Return the [x, y] coordinate for the center point of the cell that contains the specified text.  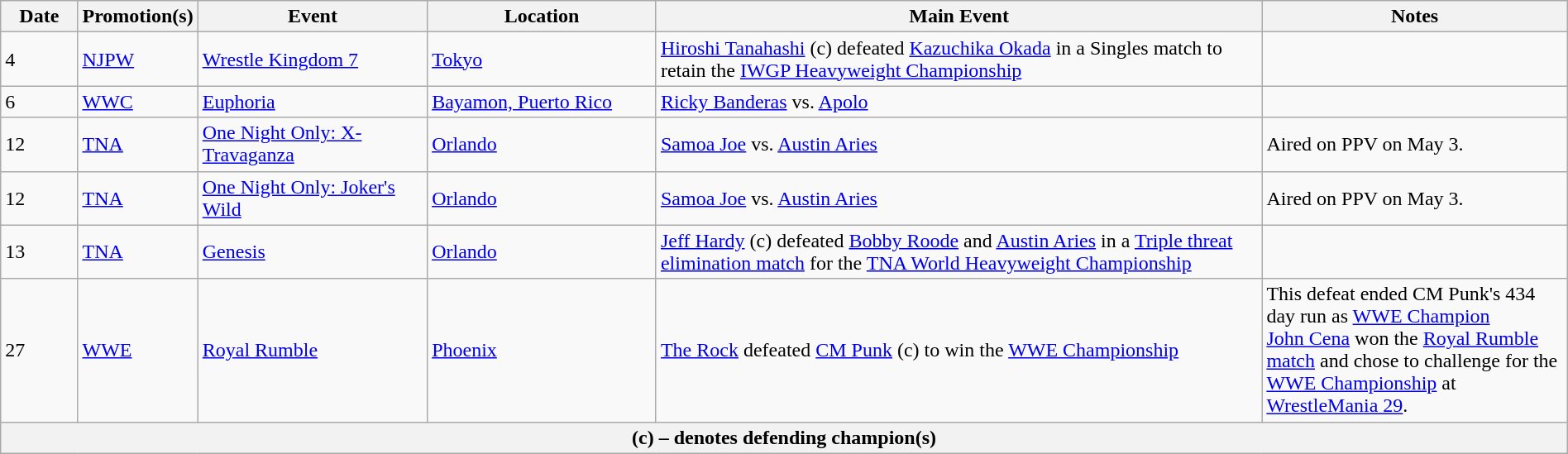
13 [40, 251]
Ricky Banderas vs. Apolo [958, 102]
NJPW [137, 60]
27 [40, 351]
One Night Only: Joker's Wild [313, 198]
WWE [137, 351]
Notes [1414, 17]
Phoenix [543, 351]
Hiroshi Tanahashi (c) defeated Kazuchika Okada in a Singles match to retain the IWGP Heavyweight Championship [958, 60]
Event [313, 17]
6 [40, 102]
Genesis [313, 251]
(c) – denotes defending champion(s) [784, 437]
Promotion(s) [137, 17]
Location [543, 17]
Tokyo [543, 60]
The Rock defeated CM Punk (c) to win the WWE Championship [958, 351]
WWC [137, 102]
4 [40, 60]
Euphoria [313, 102]
Royal Rumble [313, 351]
Date [40, 17]
Wrestle Kingdom 7 [313, 60]
Jeff Hardy (c) defeated Bobby Roode and Austin Aries in a Triple threat elimination match for the TNA World Heavyweight Championship [958, 251]
Main Event [958, 17]
One Night Only: X-Travaganza [313, 144]
Bayamon, Puerto Rico [543, 102]
